Find where the given text appears and provide that cell's center as (x, y) coordinate. 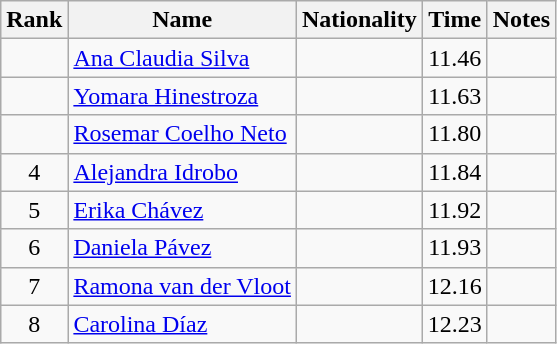
Rank (34, 20)
Time (454, 20)
6 (34, 248)
11.92 (454, 210)
4 (34, 172)
12.23 (454, 324)
Daniela Pávez (182, 248)
11.84 (454, 172)
11.46 (454, 58)
Nationality (359, 20)
Name (182, 20)
Erika Chávez (182, 210)
Ana Claudia Silva (182, 58)
11.80 (454, 134)
Ramona van der Vloot (182, 286)
Yomara Hinestroza (182, 96)
Rosemar Coelho Neto (182, 134)
Alejandra Idrobo (182, 172)
11.63 (454, 96)
Carolina Díaz (182, 324)
7 (34, 286)
8 (34, 324)
5 (34, 210)
11.93 (454, 248)
12.16 (454, 286)
Notes (521, 20)
